Detect which cell encompasses the target text, then output its (X, Y) center coordinate. 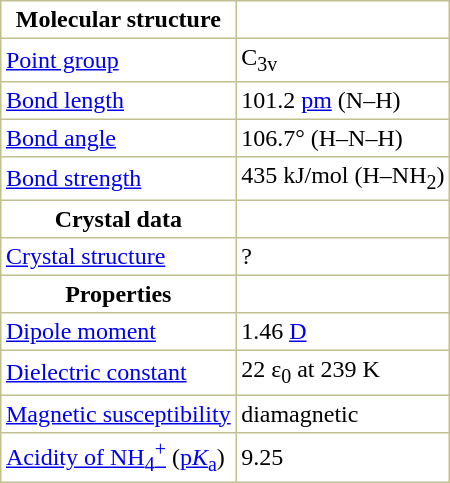
Crystal data (118, 220)
9.25 (343, 457)
Properties (118, 295)
1.46 D (343, 332)
Bond length (118, 101)
Dielectric constant (118, 373)
? (343, 257)
Point group (118, 60)
Magnetic susceptibility (118, 414)
Acidity of NH4+ (pKa) (118, 457)
22 ε0 at 239 K (343, 373)
435 kJ/mol (H–NH2) (343, 179)
diamagnetic (343, 414)
Molecular structure (118, 20)
Bond angle (118, 139)
Dipole moment (118, 332)
101.2 pm (N–H) (343, 101)
Crystal structure (118, 257)
C3v (343, 60)
106.7° (H–N–H) (343, 139)
Bond strength (118, 179)
